Provide the [X, Y] coordinate of the cell's center where the given text is located.  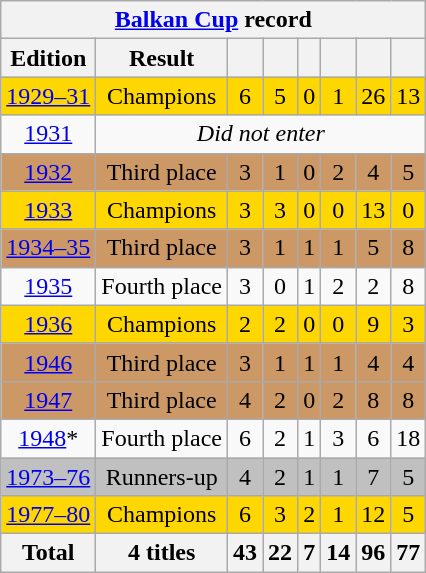
1934–35 [48, 248]
Did not enter [261, 134]
1929–31 [48, 96]
9 [374, 324]
1977–80 [48, 515]
1932 [48, 172]
Edition [48, 58]
4 titles [162, 553]
1973–76 [48, 477]
77 [408, 553]
26 [374, 96]
1933 [48, 210]
1931 [48, 134]
1947 [48, 400]
Runners-up [162, 477]
22 [280, 553]
14 [338, 553]
18 [408, 438]
43 [246, 553]
96 [374, 553]
Balkan Cup record [214, 20]
1948* [48, 438]
Result [162, 58]
1936 [48, 324]
1935 [48, 286]
1946 [48, 362]
12 [374, 515]
Total [48, 553]
